Return (x, y) of the center of cell containing provided text 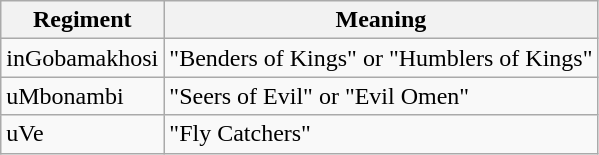
uMbonambi (82, 96)
"Seers of Evil" or "Evil Omen" (381, 96)
"Fly Catchers" (381, 134)
uVe (82, 134)
"Benders of Kings" or "Humblers of Kings" (381, 58)
Regiment (82, 20)
Meaning (381, 20)
inGobamakhosi (82, 58)
